Identify which cell holds the provided text, then report its (X, Y) central coordinate. 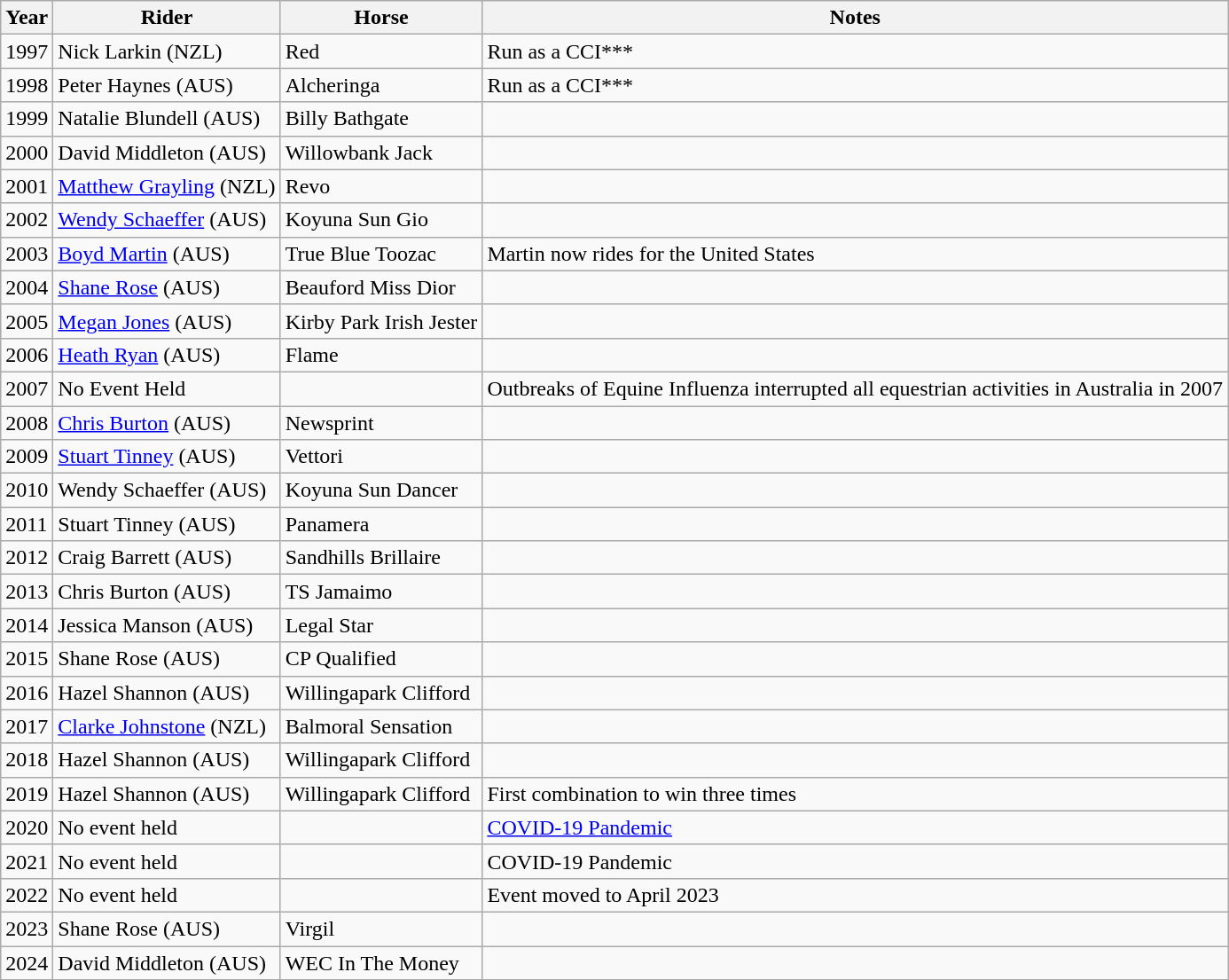
1999 (27, 119)
2005 (27, 321)
Martin now rides for the United States (855, 254)
Notes (855, 18)
2015 (27, 659)
2014 (27, 625)
2022 (27, 895)
Koyuna Sun Dancer (381, 490)
Vettori (381, 457)
Virgil (381, 929)
Kirby Park Irish Jester (381, 321)
Billy Bathgate (381, 119)
2002 (27, 220)
2018 (27, 760)
CP Qualified (381, 659)
True Blue Toozac (381, 254)
Heath Ryan (AUS) (167, 355)
Outbreaks of Equine Influenza interrupted all equestrian activities in Australia in 2007 (855, 388)
1997 (27, 51)
2006 (27, 355)
Koyuna Sun Gio (381, 220)
1998 (27, 85)
Boyd Martin (AUS) (167, 254)
2023 (27, 929)
Nick Larkin (NZL) (167, 51)
Balmoral Sensation (381, 726)
2024 (27, 962)
Legal Star (381, 625)
Horse (381, 18)
2011 (27, 524)
Flame (381, 355)
2003 (27, 254)
Red (381, 51)
Newsprint (381, 423)
Matthew Grayling (NZL) (167, 186)
2021 (27, 861)
Natalie Blundell (AUS) (167, 119)
2007 (27, 388)
Alcheringa (381, 85)
TS Jamaimo (381, 592)
Jessica Manson (AUS) (167, 625)
Sandhills Brillaire (381, 558)
2009 (27, 457)
2000 (27, 153)
2008 (27, 423)
Beauford Miss Dior (381, 287)
Year (27, 18)
2016 (27, 693)
WEC In The Money (381, 962)
2001 (27, 186)
Revo (381, 186)
2020 (27, 827)
2010 (27, 490)
First combination to win three times (855, 794)
Willowbank Jack (381, 153)
2017 (27, 726)
Craig Barrett (AUS) (167, 558)
Event moved to April 2023 (855, 895)
2019 (27, 794)
Rider (167, 18)
Megan Jones (AUS) (167, 321)
Panamera (381, 524)
Peter Haynes (AUS) (167, 85)
2012 (27, 558)
Clarke Johnstone (NZL) (167, 726)
2004 (27, 287)
No Event Held (167, 388)
2013 (27, 592)
